Pinpoint the cell where the given text exists, returning its [x, y] midpoint coordinate. 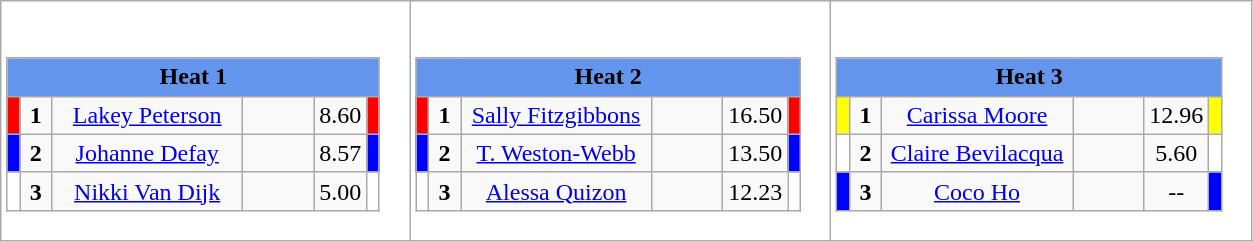
T. Weston-Webb [556, 153]
Heat 1 [193, 77]
16.50 [756, 115]
12.96 [1176, 115]
Sally Fitzgibbons [556, 115]
5.00 [340, 191]
Coco Ho [978, 191]
-- [1176, 191]
8.57 [340, 153]
Claire Bevilacqua [978, 153]
12.23 [756, 191]
Heat 3 1 Carissa Moore 12.96 2 Claire Bevilacqua 5.60 3 Coco Ho -- [1042, 121]
Johanne Defay [148, 153]
8.60 [340, 115]
Heat 2 1 Sally Fitzgibbons 16.50 2 T. Weston-Webb 13.50 3 Alessa Quizon 12.23 [620, 121]
Heat 3 [1029, 77]
Lakey Peterson [148, 115]
5.60 [1176, 153]
Alessa Quizon [556, 191]
Carissa Moore [978, 115]
Heat 1 1 Lakey Peterson 8.60 2 Johanne Defay 8.57 3 Nikki Van Dijk 5.00 [206, 121]
Heat 2 [608, 77]
13.50 [756, 153]
Nikki Van Dijk [148, 191]
